Capture the cell that displays the provided text and extract its (X, Y) central coordinate. 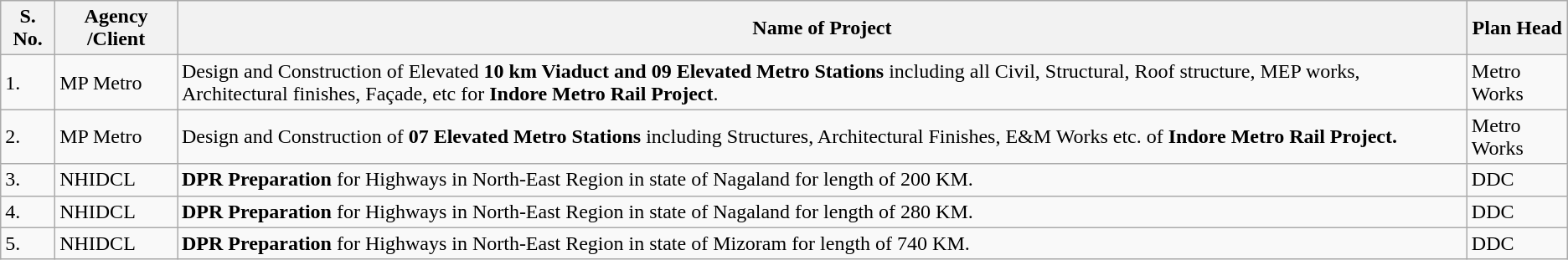
DPR Preparation for Highways in North-East Region in state of Mizoram for length of 740 KM. (823, 243)
Design and Construction of 07 Elevated Metro Stations including Structures, Architectural Finishes, E&M Works etc. of Indore Metro Rail Project. (823, 137)
Agency /Client (116, 28)
2. (28, 137)
Plan Head (1517, 28)
4. (28, 212)
S. No. (28, 28)
DPR Preparation for Highways in North-East Region in state of Nagaland for length of 200 KM. (823, 180)
Name of Project (823, 28)
1. (28, 82)
DPR Preparation for Highways in North-East Region in state of Nagaland for length of 280 KM. (823, 212)
5. (28, 243)
3. (28, 180)
